Extract the (X, Y) coordinate from the center of the cell holding the provided text.  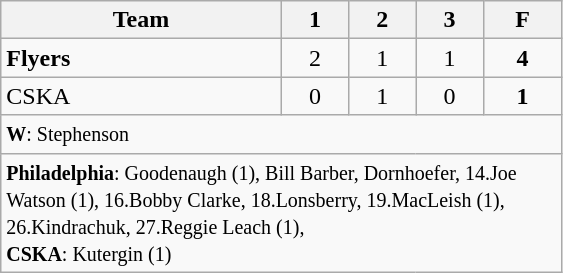
3 (450, 20)
Flyers (141, 58)
W: Stephenson (282, 134)
4 (522, 58)
F (522, 20)
CSKA (141, 96)
Team (141, 20)
